Find where the given text appears and provide that cell's center as (X, Y) coordinate. 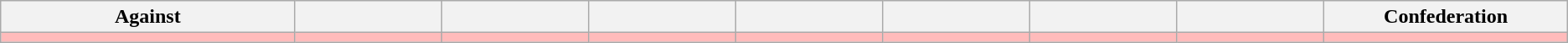
Confederation (1446, 17)
Against (147, 17)
